For the text-containing cell, return its midpoint in (X, Y) coordinate format. 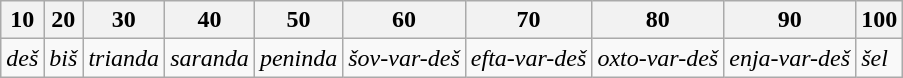
šel (880, 58)
40 (210, 20)
biš (64, 58)
efta-var-deš (528, 58)
70 (528, 20)
50 (298, 20)
oxto-var-deš (658, 58)
šov-var-deš (404, 58)
20 (64, 20)
100 (880, 20)
60 (404, 20)
enja-var-deš (790, 58)
80 (658, 20)
trianda (124, 58)
deš (22, 58)
90 (790, 20)
peninda (298, 58)
30 (124, 20)
saranda (210, 58)
10 (22, 20)
